Return (X, Y) of the center of cell containing provided text 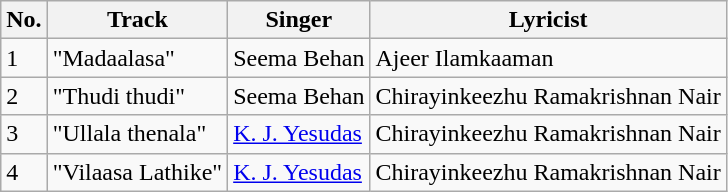
"Madaalasa" (137, 58)
1 (24, 58)
"Thudi thudi" (137, 96)
Lyricist (548, 20)
"Ullala thenala" (137, 134)
2 (24, 96)
Singer (299, 20)
No. (24, 20)
Ajeer Ilamkaaman (548, 58)
Track (137, 20)
"Vilaasa Lathike" (137, 172)
4 (24, 172)
3 (24, 134)
